Return (x, y) of the center of cell containing provided text 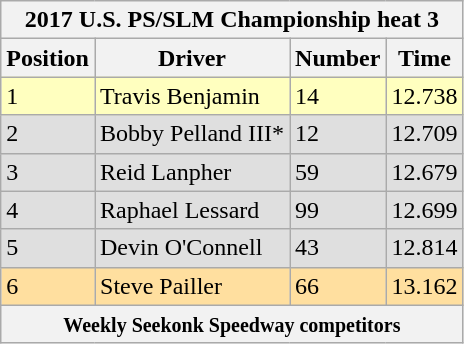
5 (48, 248)
12.738 (424, 96)
Bobby Pelland III* (192, 134)
3 (48, 172)
66 (338, 286)
Reid Lanpher (192, 172)
14 (338, 96)
Driver (192, 58)
Steve Pailler (192, 286)
2 (48, 134)
Devin O'Connell (192, 248)
12 (338, 134)
4 (48, 210)
12.709 (424, 134)
99 (338, 210)
43 (338, 248)
12.679 (424, 172)
12.814 (424, 248)
2017 U.S. PS/SLM Championship heat 3 (232, 20)
59 (338, 172)
12.699 (424, 210)
Raphael Lessard (192, 210)
Number (338, 58)
6 (48, 286)
Time (424, 58)
1 (48, 96)
Position (48, 58)
13.162 (424, 286)
Travis Benjamin (192, 96)
Weekly Seekonk Speedway competitors (232, 324)
